Determine the [X, Y] coordinate at the center of the cell enclosing the given text.  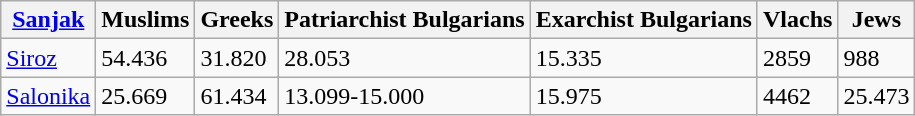
61.434 [237, 96]
31.820 [237, 58]
Jews [876, 20]
Greeks [237, 20]
15.975 [644, 96]
Salonika [48, 96]
Siroz [48, 58]
54.436 [146, 58]
13.099-15.000 [404, 96]
Muslims [146, 20]
4462 [797, 96]
25.669 [146, 96]
28.053 [404, 58]
Patriarchist Bulgarians [404, 20]
988 [876, 58]
Exarchist Bulgarians [644, 20]
Sanjak [48, 20]
25.473 [876, 96]
Vlachs [797, 20]
15.335 [644, 58]
2859 [797, 58]
